Locate the cell with the specified text and output its [x, y] center coordinate. 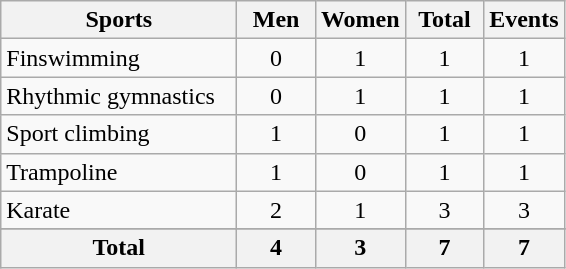
2 [276, 210]
Women [360, 20]
4 [276, 248]
Sport climbing [119, 134]
Events [524, 20]
Sports [119, 20]
Trampoline [119, 172]
Finswimming [119, 58]
Men [276, 20]
Rhythmic gymnastics [119, 96]
Karate [119, 210]
